Search for the cell housing the specified text and yield its (x, y) center coordinate. 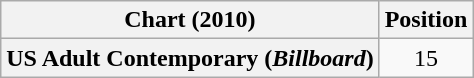
15 (426, 58)
US Adult Contemporary (Billboard) (190, 58)
Chart (2010) (190, 20)
Position (426, 20)
